Return (x, y) of the center of cell containing provided text 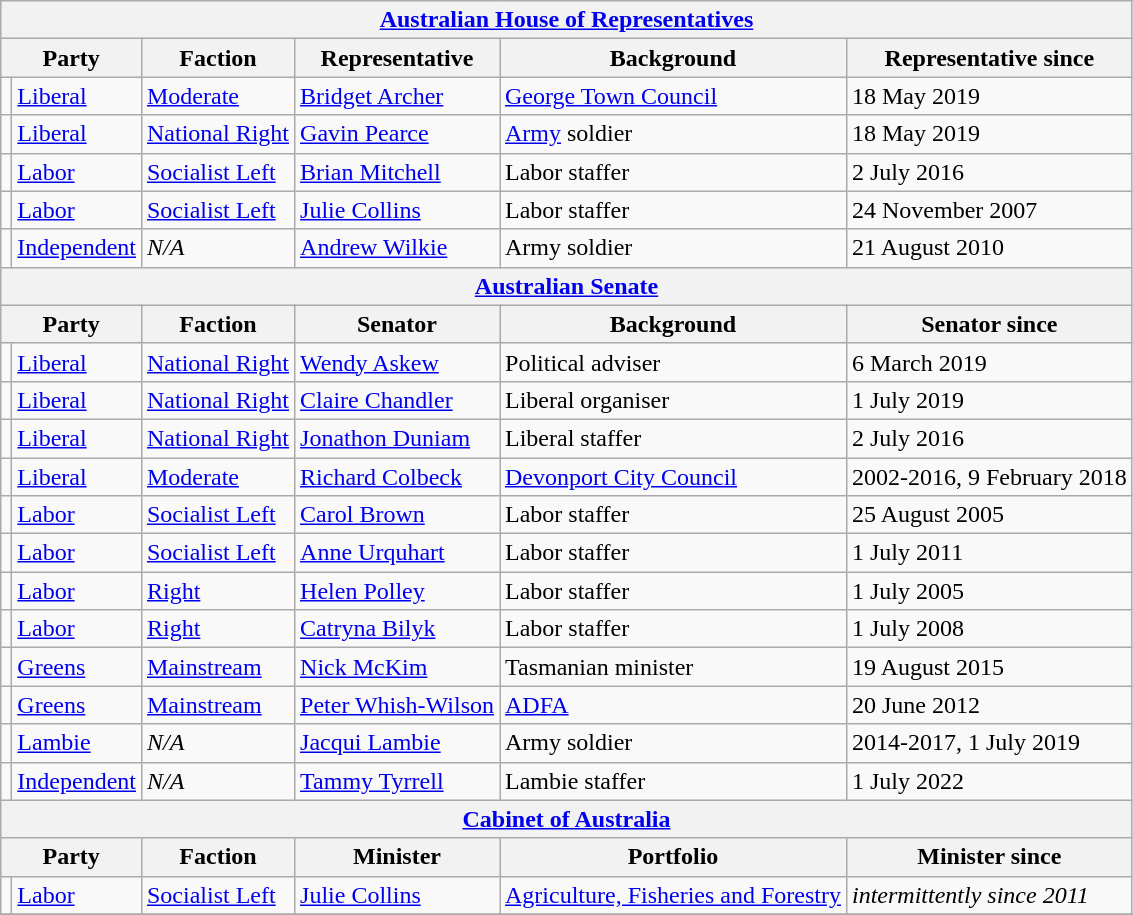
19 August 2015 (989, 667)
Jonathon Duniam (398, 438)
Cabinet of Australia (566, 819)
1 July 2022 (989, 781)
Representative since (989, 58)
21 August 2010 (989, 248)
Political adviser (674, 362)
Carol Brown (398, 515)
Devonport City Council (674, 477)
Senator since (989, 324)
Minister since (989, 857)
Richard Colbeck (398, 477)
Tasmanian minister (674, 667)
Minister (398, 857)
25 August 2005 (989, 515)
Peter Whish-Wilson (398, 705)
1 July 2005 (989, 591)
6 March 2019 (989, 362)
20 June 2012 (989, 705)
Tammy Tyrrell (398, 781)
George Town Council (674, 96)
Liberal organiser (674, 400)
1 July 2008 (989, 629)
Anne Urquhart (398, 553)
1 July 2011 (989, 553)
Nick McKim (398, 667)
Catryna Bilyk (398, 629)
Liberal staffer (674, 438)
Lambie staffer (674, 781)
Gavin Pearce (398, 134)
Australian House of Representatives (566, 20)
2014-2017, 1 July 2019 (989, 743)
Agriculture, Fisheries and Forestry (674, 895)
Lambie (77, 743)
Portfolio (674, 857)
Brian Mitchell (398, 172)
Bridget Archer (398, 96)
2002-2016, 9 February 2018 (989, 477)
ADFA (674, 705)
24 November 2007 (989, 210)
Senator (398, 324)
Wendy Askew (398, 362)
1 July 2019 (989, 400)
Australian Senate (566, 286)
Jacqui Lambie (398, 743)
Andrew Wilkie (398, 248)
Helen Polley (398, 591)
Claire Chandler (398, 400)
intermittently since 2011 (989, 895)
Representative (398, 58)
